Capture the cell that displays the provided text and extract its [X, Y] central coordinate. 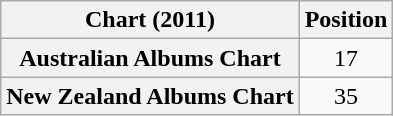
Australian Albums Chart [150, 58]
Position [346, 20]
17 [346, 58]
New Zealand Albums Chart [150, 96]
Chart (2011) [150, 20]
35 [346, 96]
